Find where the given text appears and provide that cell's center as (X, Y) coordinate. 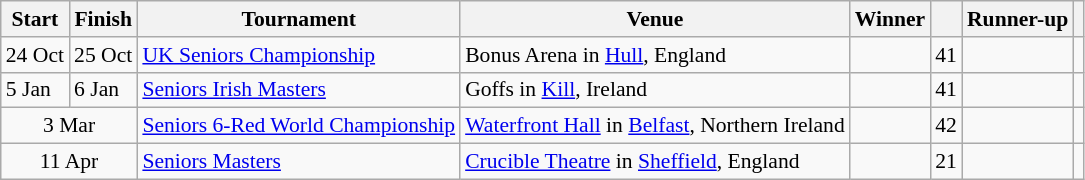
21 (946, 162)
Crucible Theatre in Sheffield, England (655, 162)
Waterfront Hall in Belfast, Northern Ireland (655, 126)
5 Jan (35, 90)
Finish (103, 19)
Venue (655, 19)
Seniors 6-Red World Championship (298, 126)
Bonus Arena in Hull, England (655, 55)
24 Oct (35, 55)
3 Mar (70, 126)
Seniors Masters (298, 162)
Seniors Irish Masters (298, 90)
42 (946, 126)
6 Jan (103, 90)
Runner-up (1018, 19)
25 Oct (103, 55)
Tournament (298, 19)
11 Apr (70, 162)
Start (35, 19)
UK Seniors Championship (298, 55)
Goffs in Kill, Ireland (655, 90)
Winner (890, 19)
